Return (X, Y) of the center of cell containing provided text 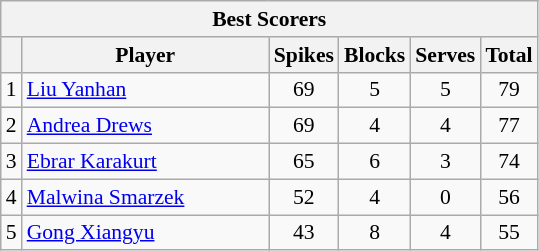
2 (12, 126)
Player (146, 55)
74 (508, 162)
6 (374, 162)
Serves (445, 55)
Blocks (374, 55)
Liu Yanhan (146, 90)
Best Scorers (270, 19)
8 (374, 233)
1 (12, 90)
Andrea Drews (146, 126)
55 (508, 233)
52 (304, 197)
Malwina Smarzek (146, 197)
56 (508, 197)
Gong Xiangyu (146, 233)
Total (508, 55)
77 (508, 126)
43 (304, 233)
79 (508, 90)
0 (445, 197)
Ebrar Karakurt (146, 162)
Spikes (304, 55)
65 (304, 162)
